Scan for the cell matching the given text and deliver its [X, Y] coordinate at center. 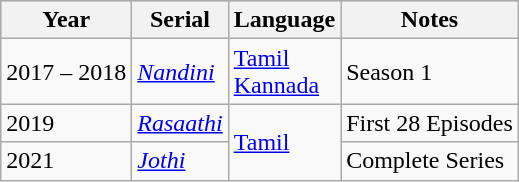
2017 – 2018 [66, 72]
Serial [180, 20]
Season 1 [430, 72]
2021 [66, 161]
Year [66, 20]
Notes [430, 20]
Tamil [284, 142]
Language [284, 20]
Complete Series [430, 161]
Rasaathi [180, 123]
Jothi [180, 161]
Tamil Kannada [284, 72]
Nandini [180, 72]
First 28 Episodes [430, 123]
2019 [66, 123]
